For the text-containing cell, return its midpoint in [X, Y] coordinate format. 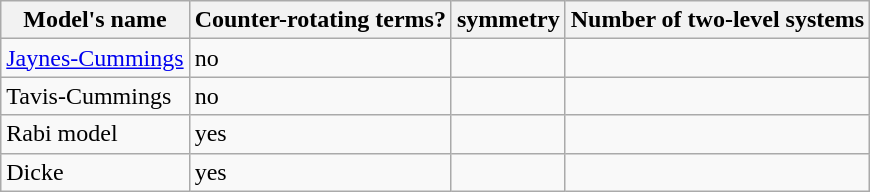
symmetry [508, 20]
Dicke [95, 172]
Tavis-Cummings [95, 96]
Model's name [95, 20]
Jaynes-Cummings [95, 58]
Number of two-level systems [718, 20]
Rabi model [95, 134]
Counter-rotating terms? [320, 20]
